Return [x, y] of the center of cell containing provided text 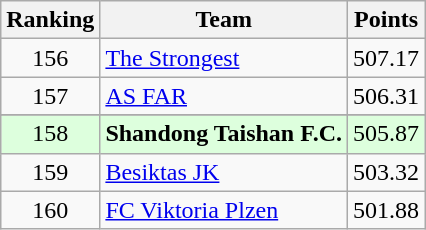
159 [50, 172]
Ranking [50, 20]
AS FAR [224, 96]
158 [50, 134]
506.31 [386, 96]
Besiktas JK [224, 172]
Team [224, 20]
Points [386, 20]
156 [50, 58]
503.32 [386, 172]
505.87 [386, 134]
160 [50, 210]
501.88 [386, 210]
The Strongest [224, 58]
507.17 [386, 58]
FC Viktoria Plzen [224, 210]
Shandong Taishan F.C. [224, 134]
157 [50, 96]
